Find where the given text appears and provide that cell's center as (X, Y) coordinate. 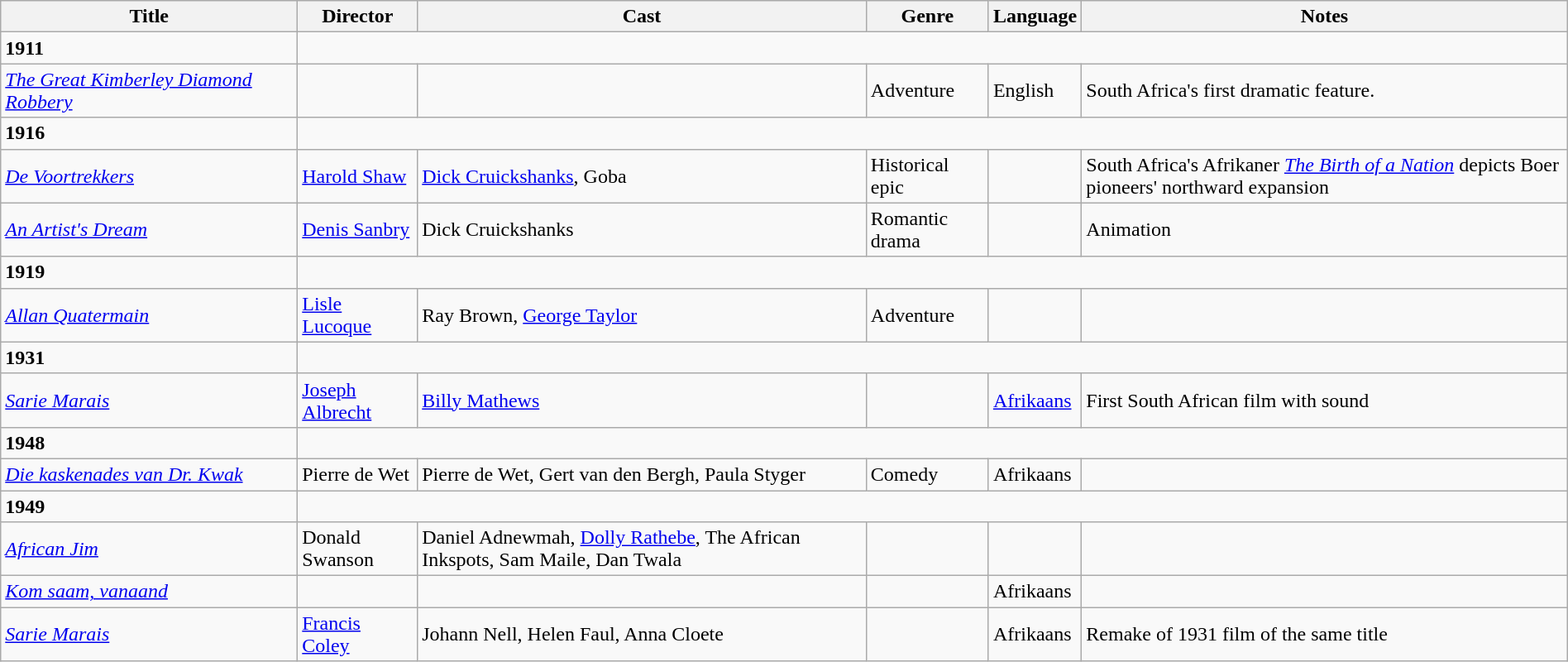
Daniel Adnewmah, Dolly Rathebe, The African Inkspots, Sam Maile, Dan Twala (642, 549)
Dick Cruickshanks (642, 230)
Die kaskenades van Dr. Kwak (149, 474)
Allan Quatermain (149, 314)
Historical epic (927, 175)
English (1035, 91)
De Voortrekkers (149, 175)
The Great Kimberley Diamond Robbery (149, 91)
Pierre de Wet, Gert van den Bergh, Paula Styger (642, 474)
Billy Mathews (642, 401)
Denis Sanbry (357, 230)
Lisle Lucoque (357, 314)
Kom saam, vanaand (149, 592)
1911 (149, 48)
Francis Coley (357, 634)
Harold Shaw (357, 175)
Joseph Albrecht (357, 401)
Remake of 1931 film of the same title (1325, 634)
Animation (1325, 230)
Dick Cruickshanks, Goba (642, 175)
An Artist's Dream (149, 230)
1931 (149, 357)
South Africa's first dramatic feature. (1325, 91)
Donald Swanson (357, 549)
First South African film with sound (1325, 401)
Language (1035, 17)
South Africa's Afrikaner The Birth of a Nation depicts Boer pioneers' northward expansion (1325, 175)
Director (357, 17)
Title (149, 17)
African Jim (149, 549)
Ray Brown, George Taylor (642, 314)
Cast (642, 17)
1919 (149, 272)
1948 (149, 443)
Johann Nell, Helen Faul, Anna Cloete (642, 634)
Genre (927, 17)
1916 (149, 133)
1949 (149, 506)
Comedy (927, 474)
Notes (1325, 17)
Romantic drama (927, 230)
Pierre de Wet (357, 474)
